Extract the (x, y) coordinate from the center of the cell holding the provided text.  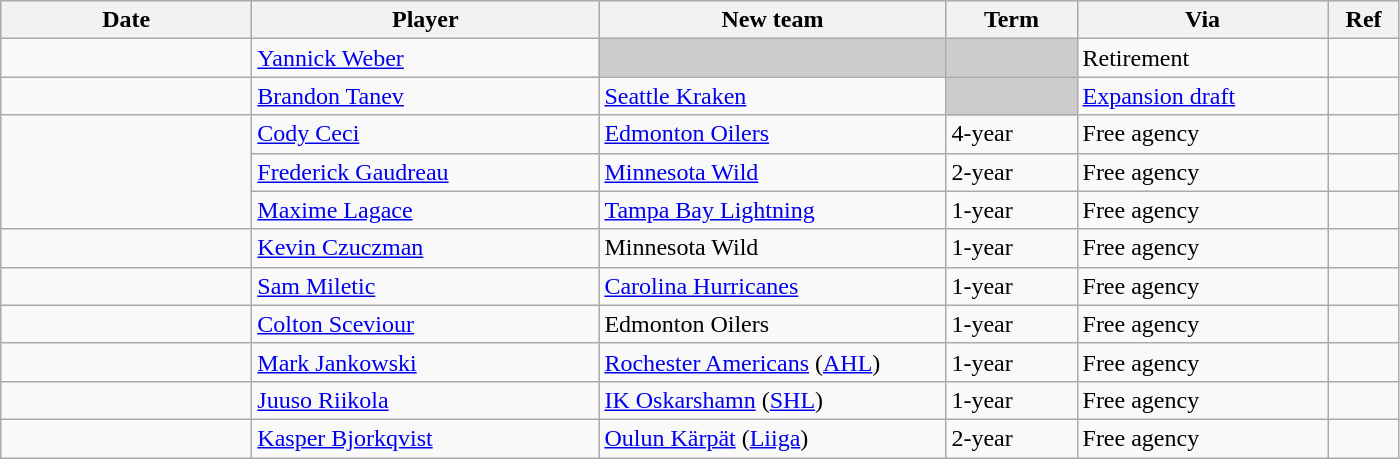
Kasper Bjorkqvist (426, 438)
IK Oskarshamn (SHL) (772, 400)
Rochester Americans (AHL) (772, 362)
Sam Miletic (426, 286)
Carolina Hurricanes (772, 286)
New team (772, 20)
Seattle Kraken (772, 96)
Frederick Gaudreau (426, 172)
Via (1202, 20)
4-year (1012, 134)
Brandon Tanev (426, 96)
Oulun Kärpät (Liiga) (772, 438)
Kevin Czuczman (426, 248)
Term (1012, 20)
Ref (1364, 20)
Expansion draft (1202, 96)
Retirement (1202, 58)
Cody Ceci (426, 134)
Juuso Riikola (426, 400)
Yannick Weber (426, 58)
Mark Jankowski (426, 362)
Date (126, 20)
Maxime Lagace (426, 210)
Tampa Bay Lightning (772, 210)
Colton Sceviour (426, 324)
Player (426, 20)
